Return (X, Y) of the center of cell containing provided text 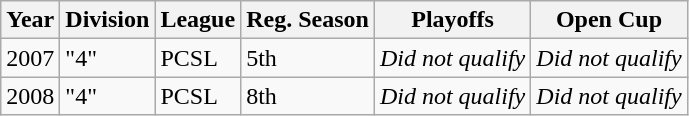
Year (30, 20)
Open Cup (609, 20)
Playoffs (452, 20)
Reg. Season (308, 20)
2007 (30, 58)
5th (308, 58)
League (198, 20)
Division (108, 20)
8th (308, 96)
2008 (30, 96)
